Search for the cell housing the specified text and yield its (X, Y) center coordinate. 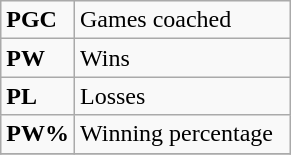
PW% (38, 134)
Games coached (182, 20)
Winning percentage (182, 134)
PGC (38, 20)
Losses (182, 96)
PW (38, 58)
Wins (182, 58)
PL (38, 96)
